Extract the [X, Y] coordinate from the center of the cell holding the provided text.  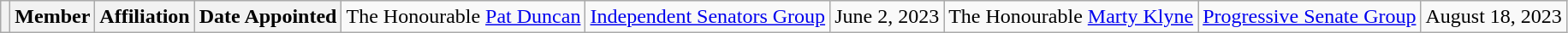
Affiliation [145, 17]
August 18, 2023 [1494, 17]
Independent Senators Group [708, 17]
Date Appointed [268, 17]
Progressive Senate Group [1310, 17]
The Honourable Marty Klyne [1072, 17]
June 2, 2023 [887, 17]
Member [53, 17]
The Honourable Pat Duncan [464, 17]
